Search for the cell housing the specified text and yield its (x, y) center coordinate. 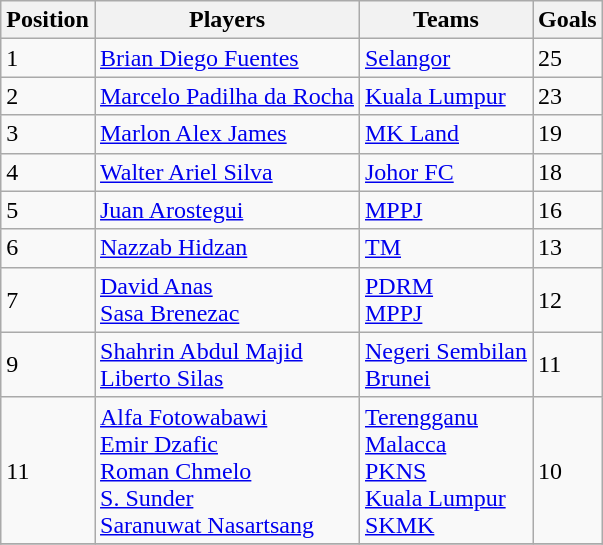
Position (48, 20)
Selangor (446, 58)
5 (48, 210)
MPPJ (446, 210)
Alfa Fotowabawi Emir Dzafic Roman Chmelo S. Sunder Saranuwat Nasartsang (226, 470)
Marlon Alex James (226, 134)
4 (48, 172)
Nazzab Hidzan (226, 248)
Negeri Sembilan Brunei (446, 364)
Kuala Lumpur (446, 96)
18 (567, 172)
PDRM MPPJ (446, 300)
Players (226, 20)
MK Land (446, 134)
10 (567, 470)
7 (48, 300)
19 (567, 134)
Marcelo Padilha da Rocha (226, 96)
Goals (567, 20)
TM (446, 248)
Brian Diego Fuentes (226, 58)
Terengganu Malacca PKNS Kuala Lumpur SKMK (446, 470)
Johor FC (446, 172)
Walter Ariel Silva (226, 172)
13 (567, 248)
23 (567, 96)
16 (567, 210)
Juan Arostegui (226, 210)
Teams (446, 20)
1 (48, 58)
David Anas Sasa Brenezac (226, 300)
12 (567, 300)
6 (48, 248)
9 (48, 364)
3 (48, 134)
2 (48, 96)
25 (567, 58)
Shahrin Abdul Majid Liberto Silas (226, 364)
